Pinpoint the cell where the given text exists, returning its [X, Y] midpoint coordinate. 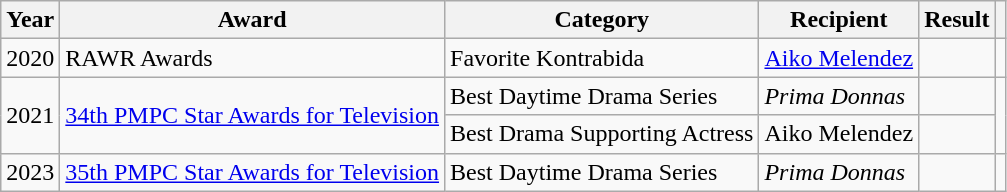
Award [252, 20]
Best Drama Supporting Actress [602, 134]
2020 [30, 58]
RAWR Awards [252, 58]
34th PMPC Star Awards for Television [252, 115]
2021 [30, 115]
Result [957, 20]
Year [30, 20]
2023 [30, 172]
35th PMPC Star Awards for Television [252, 172]
Recipient [839, 20]
Category [602, 20]
Favorite Kontrabida [602, 58]
